Identify which cell holds the provided text, then report its [X, Y] central coordinate. 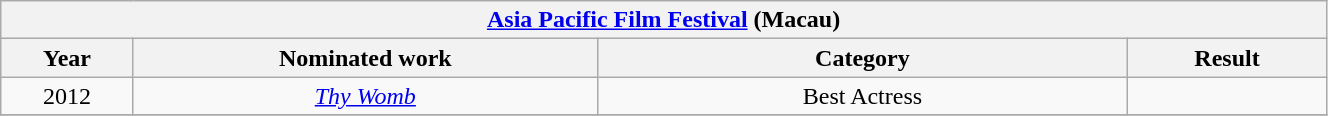
Thy Womb [365, 96]
Asia Pacific Film Festival (Macau) [664, 20]
2012 [68, 96]
Year [68, 58]
Nominated work [365, 58]
Best Actress [862, 96]
Category [862, 58]
Result [1228, 58]
